Determine the [x, y] coordinate at the center of the cell enclosing the given text.  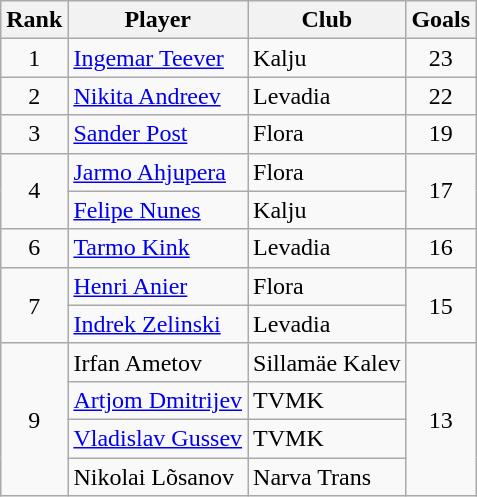
17 [441, 191]
Rank [34, 20]
2 [34, 96]
Irfan Ametov [158, 362]
Felipe Nunes [158, 210]
Club [327, 20]
Narva Trans [327, 477]
9 [34, 419]
3 [34, 134]
Artjom Dmitrijev [158, 400]
Tarmo Kink [158, 248]
19 [441, 134]
Nikolai Lõsanov [158, 477]
Nikita Andreev [158, 96]
23 [441, 58]
Player [158, 20]
Henri Anier [158, 286]
1 [34, 58]
15 [441, 305]
6 [34, 248]
Vladislav Gussev [158, 438]
Sander Post [158, 134]
16 [441, 248]
7 [34, 305]
Indrek Zelinski [158, 324]
Goals [441, 20]
4 [34, 191]
13 [441, 419]
Sillamäe Kalev [327, 362]
22 [441, 96]
Ingemar Teever [158, 58]
Jarmo Ahjupera [158, 172]
